Find where the given text appears and provide that cell's center as [X, Y] coordinate. 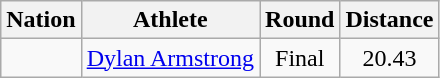
Round [300, 20]
Athlete [170, 20]
Nation [41, 20]
Dylan Armstrong [170, 58]
20.43 [390, 58]
Final [300, 58]
Distance [390, 20]
